Pinpoint the cell where the given text exists, returning its [X, Y] midpoint coordinate. 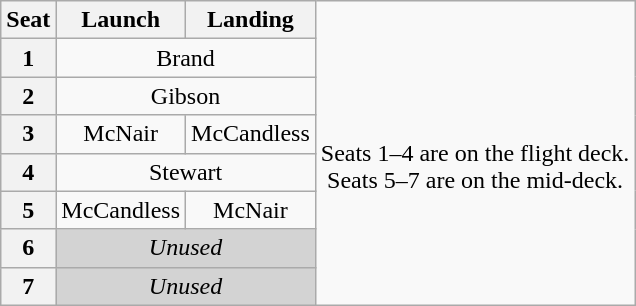
Seats 1–4 are on the flight deck.Seats 5–7 are on the mid-deck. [475, 153]
3 [28, 134]
Gibson [186, 96]
2 [28, 96]
5 [28, 210]
7 [28, 286]
Seat [28, 20]
Launch [121, 20]
Brand [186, 58]
1 [28, 58]
Stewart [186, 172]
4 [28, 172]
Landing [251, 20]
6 [28, 248]
